Return the (x, y) coordinate for the center point of the cell that contains the specified text.  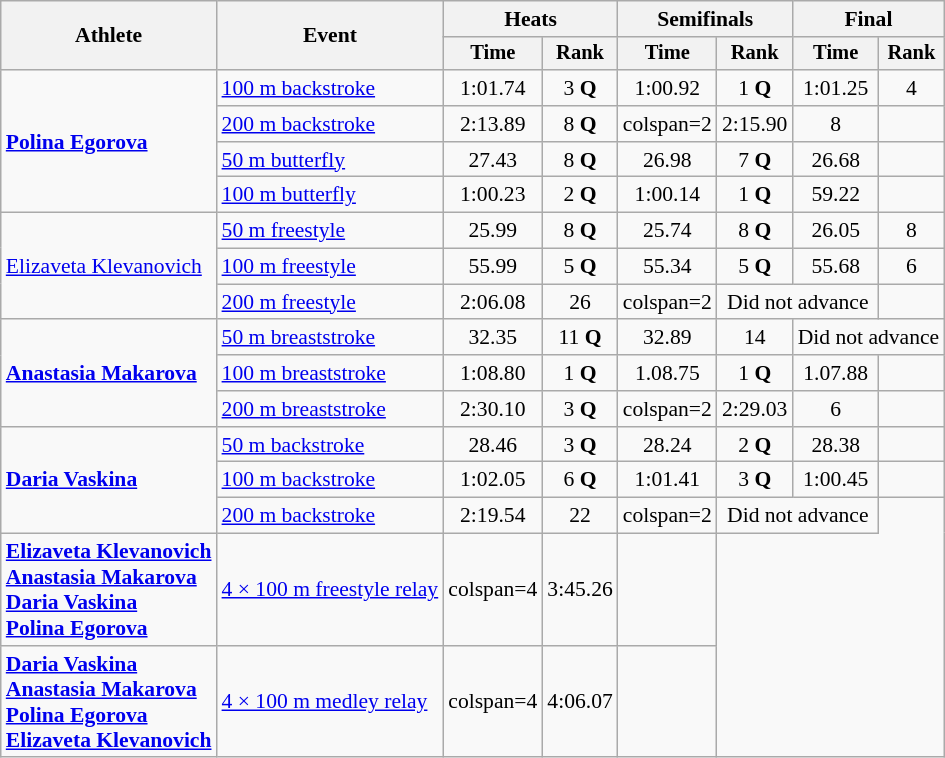
26.98 (668, 160)
55.34 (668, 267)
2:13.89 (492, 124)
Daria VaskinaAnastasia MakarovaPolina EgorovaElizaveta Klevanovich (109, 702)
32.35 (492, 338)
25.74 (668, 231)
28.46 (492, 445)
1:00.14 (668, 195)
1.07.88 (836, 373)
2:30.10 (492, 409)
1:00.45 (836, 480)
1:00.23 (492, 195)
26.05 (836, 231)
50 m butterfly (330, 160)
Final (869, 19)
200 m breaststroke (330, 409)
Polina Egorova (109, 141)
26.68 (836, 160)
Anastasia Makarova (109, 374)
4 × 100 m medley relay (330, 702)
59.22 (836, 195)
14 (755, 338)
22 (580, 516)
50 m breaststroke (330, 338)
Heats (530, 19)
100 m butterfly (330, 195)
2:19.54 (492, 516)
Semifinals (706, 19)
4:06.07 (580, 702)
2:06.08 (492, 302)
1:00.92 (668, 88)
3:45.26 (580, 590)
1:02.05 (492, 480)
4 × 100 m freestyle relay (330, 590)
32.89 (668, 338)
6 Q (580, 480)
Elizaveta Klevanovich (109, 266)
4 (912, 88)
200 m freestyle (330, 302)
28.24 (668, 445)
28.38 (836, 445)
Athlete (109, 36)
1:01.25 (836, 88)
7 Q (755, 160)
11 Q (580, 338)
Daria Vaskina (109, 480)
Elizaveta KlevanovichAnastasia MakarovaDaria VaskinaPolina Egorova (109, 590)
100 m freestyle (330, 267)
1:01.41 (668, 480)
55.68 (836, 267)
27.43 (492, 160)
1:08.80 (492, 373)
55.99 (492, 267)
1:01.74 (492, 88)
1.08.75 (668, 373)
50 m backstroke (330, 445)
50 m freestyle (330, 231)
Event (330, 36)
2:29.03 (755, 409)
100 m breaststroke (330, 373)
26 (580, 302)
2:15.90 (755, 124)
25.99 (492, 231)
